Locate the cell with the specified text and output its [X, Y] center coordinate. 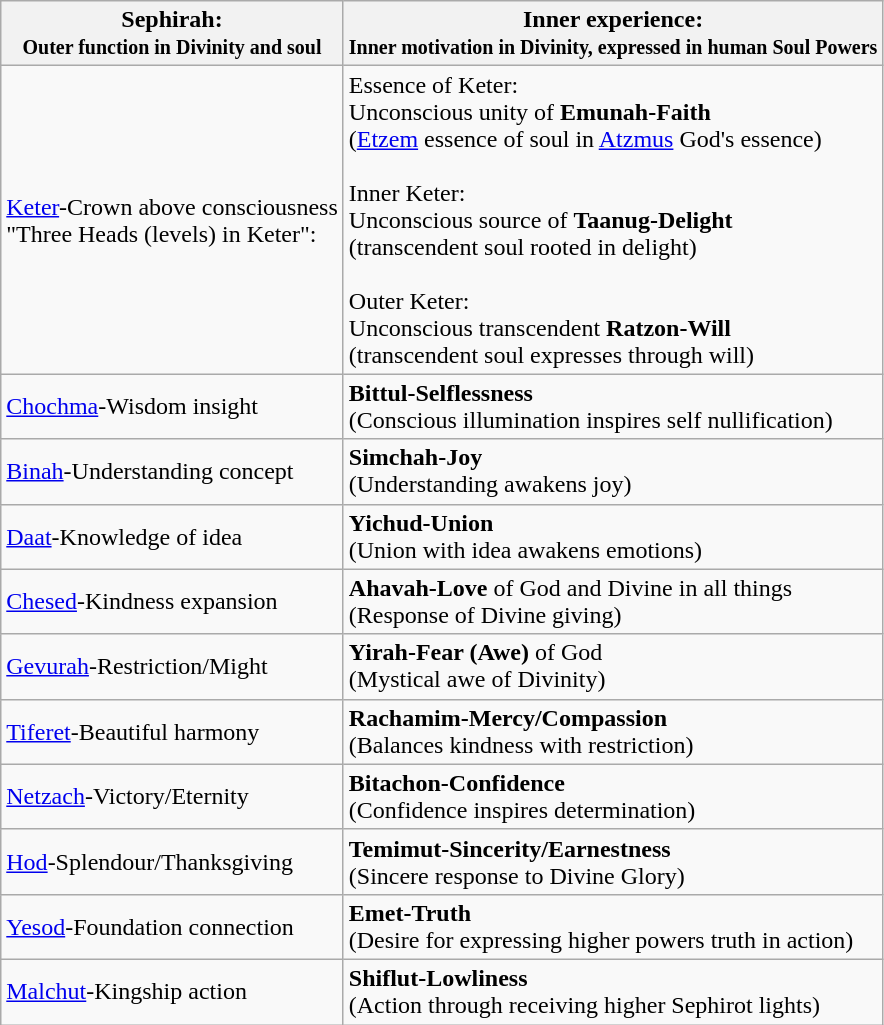
Yichud-Union(Union with idea awakens emotions) [613, 536]
Netzach-Victory/Eternity [172, 796]
Keter-Crown above consciousness"Three Heads (levels) in Keter": [172, 220]
Bitachon-Confidence(Confidence inspires determination) [613, 796]
Rachamim-Mercy/Compassion(Balances kindness with restriction) [613, 732]
Simchah-Joy(Understanding awakens joy) [613, 472]
Inner experience:Inner motivation in Divinity, expressed in human Soul Powers [613, 34]
Tiferet-Beautiful harmony [172, 732]
Ahavah-Love of God and Divine in all things(Response of Divine giving) [613, 602]
Chochma-Wisdom insight [172, 406]
Yesod-Foundation connection [172, 926]
Shiflut-Lowliness(Action through receiving higher Sephirot lights) [613, 992]
Gevurah-Restriction/Might [172, 666]
Sephirah:Outer function in Divinity and soul [172, 34]
Daat-Knowledge of idea [172, 536]
Bittul-Selflessness(Conscious illumination inspires self nullification) [613, 406]
Hod-Splendour/Thanksgiving [172, 862]
Chesed-Kindness expansion [172, 602]
Temimut-Sincerity/Earnestness(Sincere response to Divine Glory) [613, 862]
Yirah-Fear (Awe) of God(Mystical awe of Divinity) [613, 666]
Emet-Truth(Desire for expressing higher powers truth in action) [613, 926]
Binah-Understanding concept [172, 472]
Malchut-Kingship action [172, 992]
